Provide the (x, y) coordinate of the cell's center where the given text is located.  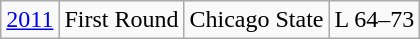
L 64–73 (374, 20)
First Round (122, 20)
2011 (30, 20)
Chicago State (256, 20)
